Return (X, Y) of the center of cell containing provided text 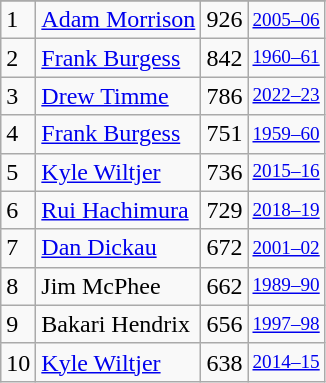
729 (224, 210)
736 (224, 172)
Bakari Hendrix (118, 324)
Jim McPhee (118, 286)
638 (224, 362)
2001–02 (286, 248)
Drew Timme (118, 96)
6 (18, 210)
672 (224, 248)
751 (224, 134)
1 (18, 20)
Rui Hachimura (118, 210)
1989–90 (286, 286)
1997–98 (286, 324)
2014–15 (286, 362)
2022–23 (286, 96)
926 (224, 20)
Dan Dickau (118, 248)
Adam Morrison (118, 20)
5 (18, 172)
8 (18, 286)
2 (18, 58)
1960–61 (286, 58)
1959–60 (286, 134)
4 (18, 134)
3 (18, 96)
2015–16 (286, 172)
656 (224, 324)
662 (224, 286)
842 (224, 58)
2018–19 (286, 210)
2005–06 (286, 20)
9 (18, 324)
10 (18, 362)
786 (224, 96)
7 (18, 248)
